Extract the [X, Y] coordinate from the center of the cell holding the provided text.  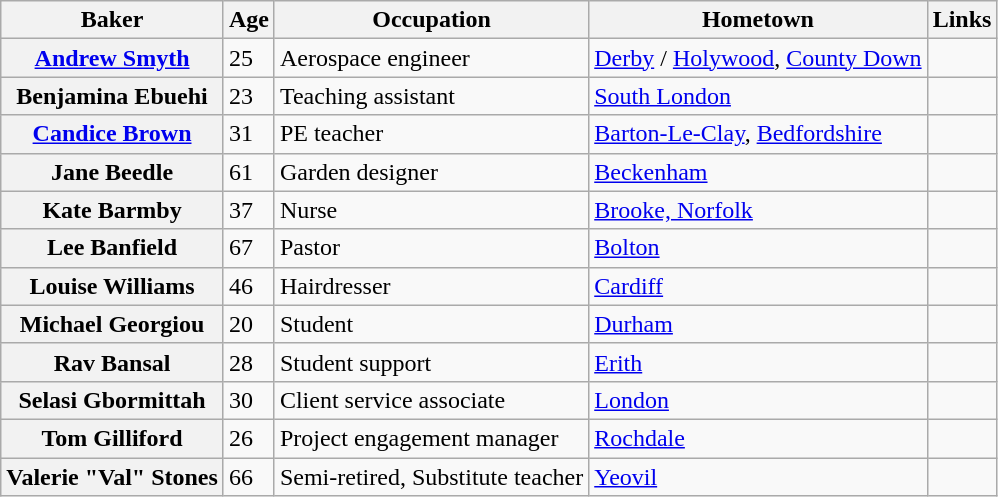
Candice Brown [112, 134]
66 [248, 477]
Derby / Holywood, County Down [758, 58]
Links [962, 20]
31 [248, 134]
Kate Barmby [112, 210]
Tom Gilliford [112, 438]
Teaching assistant [431, 96]
Student [431, 324]
Baker [112, 20]
Semi-retired, Substitute teacher [431, 477]
Yeovil [758, 477]
Barton-Le-Clay, Bedfordshire [758, 134]
South London [758, 96]
Beckenham [758, 172]
Erith [758, 362]
61 [248, 172]
Valerie "Val" Stones [112, 477]
Student support [431, 362]
Rav Bansal [112, 362]
Aerospace engineer [431, 58]
Client service associate [431, 400]
20 [248, 324]
Bolton [758, 248]
Lee Banfield [112, 248]
PE teacher [431, 134]
Brooke, Norfolk [758, 210]
Cardiff [758, 286]
Nurse [431, 210]
Rochdale [758, 438]
Jane Beedle [112, 172]
67 [248, 248]
Benjamina Ebuehi [112, 96]
Project engagement manager [431, 438]
26 [248, 438]
Selasi Gbormittah [112, 400]
23 [248, 96]
30 [248, 400]
Michael Georgiou [112, 324]
Occupation [431, 20]
28 [248, 362]
Andrew Smyth [112, 58]
Pastor [431, 248]
Hairdresser [431, 286]
Durham [758, 324]
Louise Williams [112, 286]
Age [248, 20]
46 [248, 286]
Hometown [758, 20]
London [758, 400]
37 [248, 210]
25 [248, 58]
Garden designer [431, 172]
